From the cell containing the given text, extract its center point as (X, Y) coordinate. 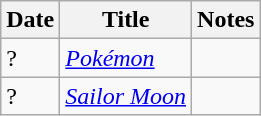
Title (126, 20)
Notes (226, 20)
Sailor Moon (126, 96)
Pokémon (126, 58)
Date (30, 20)
